Detect which cell encompasses the target text, then output its (X, Y) center coordinate. 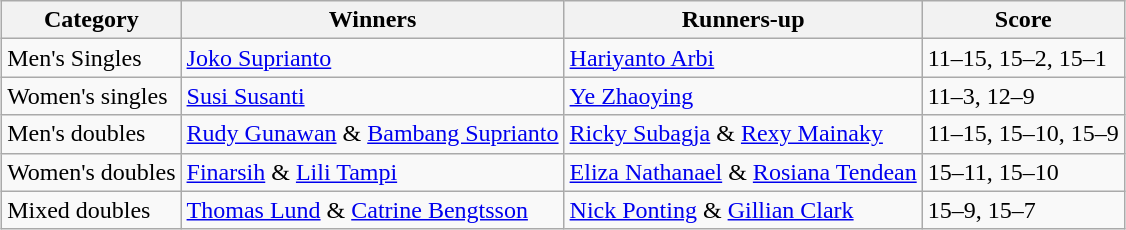
Category (92, 20)
Men's Singles (92, 58)
Eliza Nathanael & Rosiana Tendean (743, 172)
11–15, 15–10, 15–9 (1023, 134)
Rudy Gunawan & Bambang Suprianto (372, 134)
Hariyanto Arbi (743, 58)
Men's doubles (92, 134)
15–11, 15–10 (1023, 172)
Joko Suprianto (372, 58)
Ricky Subagja & Rexy Mainaky (743, 134)
Mixed doubles (92, 210)
Winners (372, 20)
Women's doubles (92, 172)
11–3, 12–9 (1023, 96)
Ye Zhaoying (743, 96)
15–9, 15–7 (1023, 210)
Runners-up (743, 20)
Finarsih & Lili Tampi (372, 172)
Score (1023, 20)
Thomas Lund & Catrine Bengtsson (372, 210)
Women's singles (92, 96)
Nick Ponting & Gillian Clark (743, 210)
11–15, 15–2, 15–1 (1023, 58)
Susi Susanti (372, 96)
